Detect which cell encompasses the target text, then output its [x, y] center coordinate. 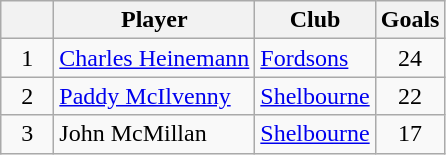
John McMillan [154, 134]
22 [410, 96]
3 [28, 134]
Fordsons [315, 58]
Player [154, 20]
17 [410, 134]
Paddy McIlvenny [154, 96]
Club [315, 20]
2 [28, 96]
Goals [410, 20]
1 [28, 58]
24 [410, 58]
Charles Heinemann [154, 58]
